Scan for the cell matching the given text and deliver its [x, y] coordinate at center. 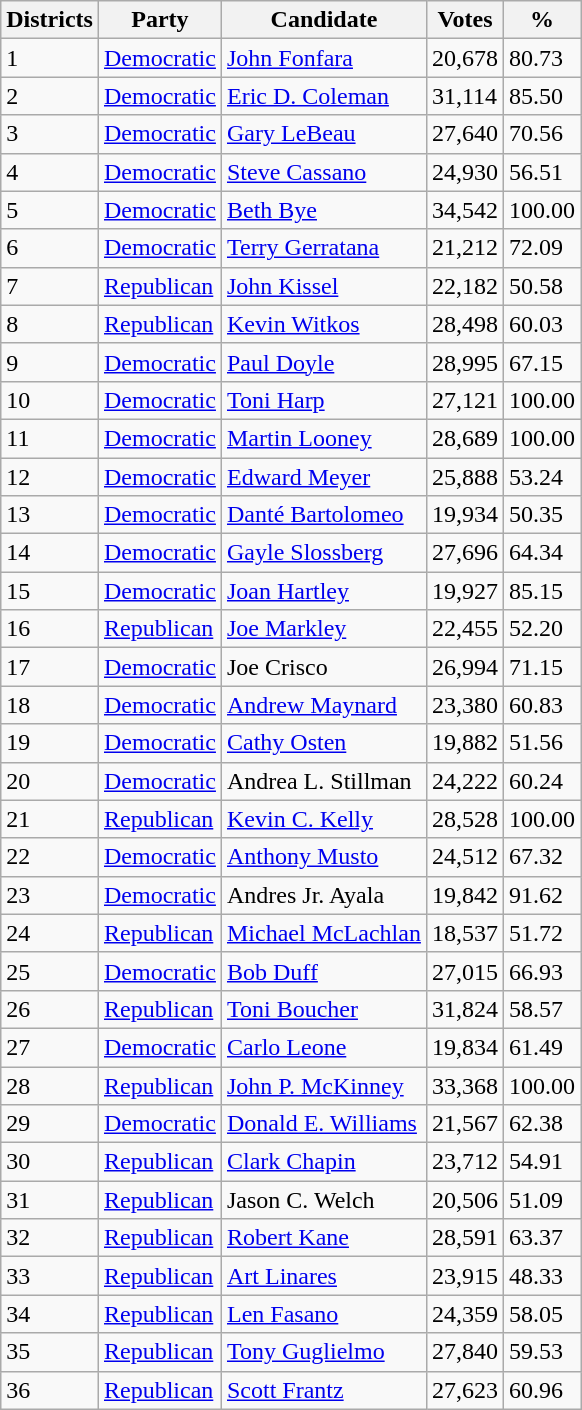
60.96 [542, 1390]
80.73 [542, 58]
50.58 [542, 286]
Votes [464, 20]
28 [50, 1085]
67.15 [542, 362]
John Fonfara [324, 58]
27 [50, 1047]
18 [50, 705]
25 [50, 971]
Andres Jr. Ayala [324, 895]
22,182 [464, 286]
9 [50, 362]
66.93 [542, 971]
23 [50, 895]
Andrea L. Stillman [324, 781]
19,834 [464, 1047]
1 [50, 58]
58.57 [542, 1009]
64.34 [542, 553]
24,512 [464, 857]
Steve Cassano [324, 172]
24,359 [464, 1314]
Kevin Witkos [324, 324]
19,882 [464, 743]
12 [50, 477]
51.09 [542, 1200]
53.24 [542, 477]
60.03 [542, 324]
27,121 [464, 400]
51.72 [542, 933]
Danté Bartolomeo [324, 515]
71.15 [542, 667]
Tony Guglielmo [324, 1352]
Robert Kane [324, 1238]
34,542 [464, 210]
Cathy Osten [324, 743]
John P. McKinney [324, 1085]
18,537 [464, 933]
28,498 [464, 324]
28,528 [464, 819]
10 [50, 400]
5 [50, 210]
19 [50, 743]
60.83 [542, 705]
Joe Crisco [324, 667]
60.24 [542, 781]
Joan Hartley [324, 591]
Martin Looney [324, 438]
11 [50, 438]
58.05 [542, 1314]
91.62 [542, 895]
85.50 [542, 96]
14 [50, 553]
3 [50, 134]
Eric D. Coleman [324, 96]
27,696 [464, 553]
2 [50, 96]
Len Fasano [324, 1314]
Art Linares [324, 1276]
Andrew Maynard [324, 705]
Bob Duff [324, 971]
50.35 [542, 515]
Anthony Musto [324, 857]
Donald E. Williams [324, 1124]
21,212 [464, 248]
24,222 [464, 781]
30 [50, 1162]
27,015 [464, 971]
4 [50, 172]
Paul Doyle [324, 362]
36 [50, 1390]
27,840 [464, 1352]
13 [50, 515]
6 [50, 248]
Joe Markley [324, 629]
33 [50, 1276]
23,712 [464, 1162]
Toni Boucher [324, 1009]
19,927 [464, 591]
24,930 [464, 172]
61.49 [542, 1047]
28,689 [464, 438]
Carlo Leone [324, 1047]
62.38 [542, 1124]
Terry Gerratana [324, 248]
Beth Bye [324, 210]
28,591 [464, 1238]
23,380 [464, 705]
31 [50, 1200]
19,842 [464, 895]
25,888 [464, 477]
22,455 [464, 629]
Districts [50, 20]
24 [50, 933]
72.09 [542, 248]
Jason C. Welch [324, 1200]
67.32 [542, 857]
27,640 [464, 134]
51.56 [542, 743]
Party [160, 20]
26,994 [464, 667]
8 [50, 324]
27,623 [464, 1390]
Scott Frantz [324, 1390]
Candidate [324, 20]
20,506 [464, 1200]
19,934 [464, 515]
29 [50, 1124]
22 [50, 857]
33,368 [464, 1085]
20 [50, 781]
Michael McLachlan [324, 933]
17 [50, 667]
70.56 [542, 134]
John Kissel [324, 286]
23,915 [464, 1276]
35 [50, 1352]
% [542, 20]
Gary LeBeau [324, 134]
Edward Meyer [324, 477]
85.15 [542, 591]
31,114 [464, 96]
48.33 [542, 1276]
16 [50, 629]
15 [50, 591]
63.37 [542, 1238]
21 [50, 819]
20,678 [464, 58]
26 [50, 1009]
Gayle Slossberg [324, 553]
Clark Chapin [324, 1162]
7 [50, 286]
52.20 [542, 629]
54.91 [542, 1162]
Kevin C. Kelly [324, 819]
32 [50, 1238]
56.51 [542, 172]
21,567 [464, 1124]
28,995 [464, 362]
34 [50, 1314]
59.53 [542, 1352]
31,824 [464, 1009]
Toni Harp [324, 400]
